Provide the [x, y] coordinate of the cell's center where the given text is located.  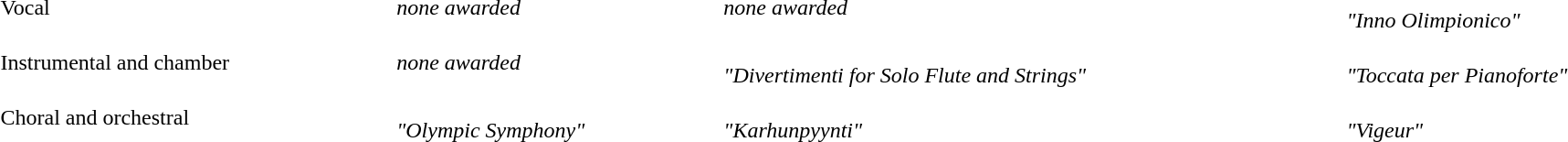
"Divertimenti for Solo Flute and Strings" [1032, 62]
none awarded [557, 62]
